Extract the [x, y] coordinate from the center of the cell holding the provided text.  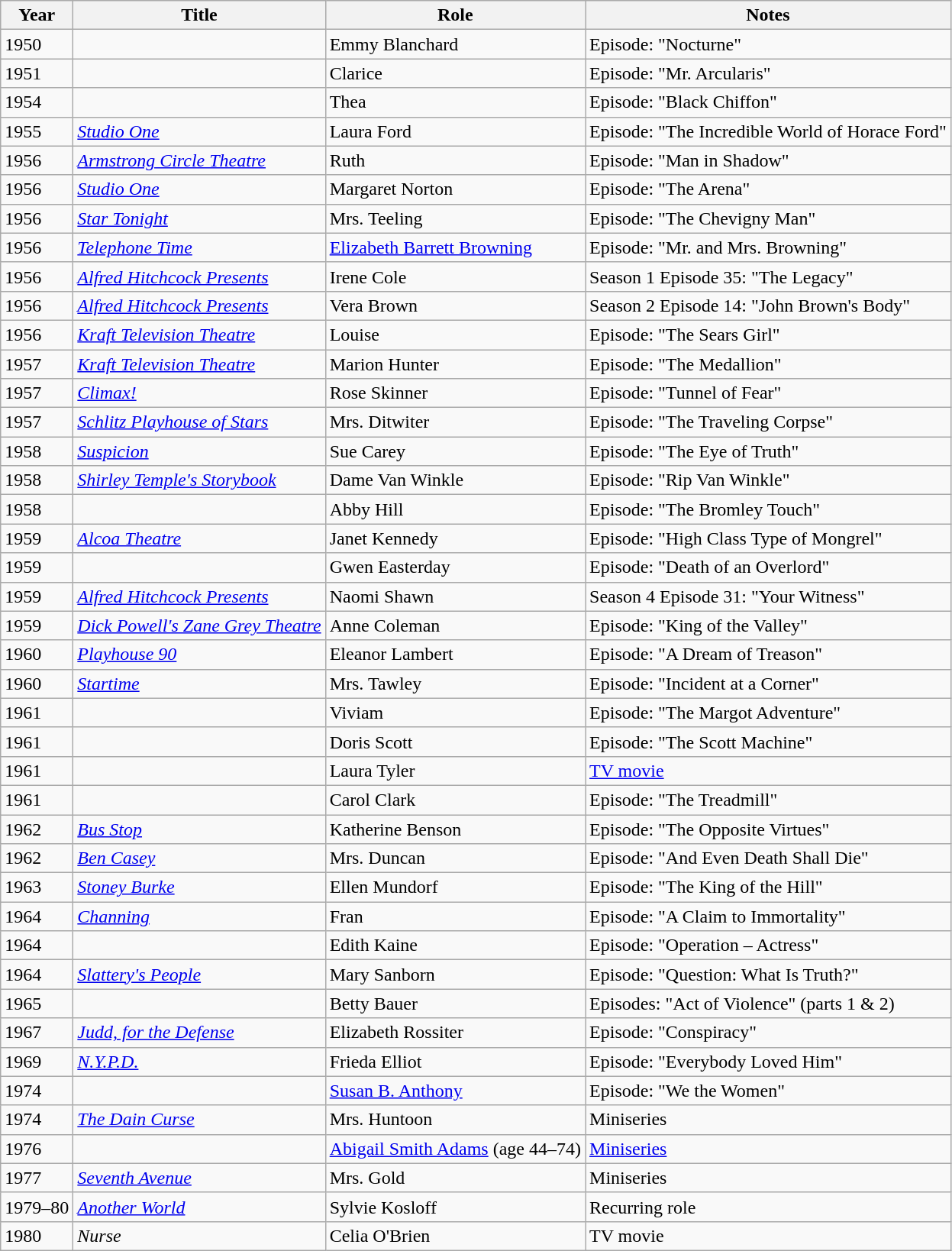
Shirley Temple's Storybook [199, 480]
1955 [37, 131]
Armstrong Circle Theatre [199, 160]
Recurring role [768, 1207]
Nurse [199, 1236]
1980 [37, 1236]
Episode: "Incident at a Corner" [768, 684]
Suspicion [199, 451]
Vera Brown [455, 305]
Episode: "Mr. Arcularis" [768, 73]
Episode: "The Opposite Virtues" [768, 829]
1965 [37, 1004]
Season 1 Episode 35: "The Legacy" [768, 276]
Mrs. Huntoon [455, 1120]
Notes [768, 15]
Dame Van Winkle [455, 480]
Frieda Elliot [455, 1062]
Laura Ford [455, 131]
Laura Tyler [455, 771]
1951 [37, 73]
Ellen Mundorf [455, 887]
Alcoa Theatre [199, 538]
Stoney Burke [199, 887]
Episode: "The King of the Hill" [768, 887]
Katherine Benson [455, 829]
Bus Stop [199, 829]
Abigail Smith Adams (age 44–74) [455, 1149]
Season 2 Episode 14: "John Brown's Body" [768, 305]
Episode: "Black Chiffon" [768, 102]
1976 [37, 1149]
Eleanor Lambert [455, 655]
Episode: "The Margot Adventure" [768, 713]
N.Y.P.D. [199, 1062]
1979–80 [37, 1207]
Doris Scott [455, 742]
Thea [455, 102]
Janet Kennedy [455, 538]
1977 [37, 1178]
Elizabeth Barrett Browning [455, 247]
Mrs. Duncan [455, 858]
Mrs. Ditwiter [455, 422]
Episode: "Question: What Is Truth?" [768, 975]
Mary Sanborn [455, 975]
Schlitz Playhouse of Stars [199, 422]
1954 [37, 102]
Title [199, 15]
Edith Kaine [455, 946]
Mrs. Teeling [455, 218]
Abby Hill [455, 509]
Ben Casey [199, 858]
Episode: "The Traveling Corpse" [768, 422]
Emmy Blanchard [455, 44]
1950 [37, 44]
Gwen Easterday [455, 567]
Role [455, 15]
Marion Hunter [455, 364]
Mrs. Tawley [455, 684]
Ruth [455, 160]
Clarice [455, 73]
Episode: "The Bromley Touch" [768, 509]
Episode: "Conspiracy" [768, 1033]
Playhouse 90 [199, 655]
Fran [455, 916]
The Dain Curse [199, 1120]
Seventh Avenue [199, 1178]
Slattery's People [199, 975]
Climax! [199, 393]
Episode: "Everybody Loved Him" [768, 1062]
Viviam [455, 713]
Episode: "High Class Type of Mongrel" [768, 538]
Naomi Shawn [455, 596]
Episode: "Man in Shadow" [768, 160]
Louise [455, 335]
Episode: "A Dream of Treason" [768, 655]
Rose Skinner [455, 393]
Star Tonight [199, 218]
Episode: "Tunnel of Fear" [768, 393]
Irene Cole [455, 276]
Episode: "The Chevigny Man" [768, 218]
Season 4 Episode 31: "Your Witness" [768, 596]
Episode: "Rip Van Winkle" [768, 480]
Episode: "We the Women" [768, 1091]
Episode: "Death of an Overlord" [768, 567]
Dick Powell's Zane Grey Theatre [199, 625]
Episode: "The Scott Machine" [768, 742]
1963 [37, 887]
Margaret Norton [455, 189]
Episodes: "Act of Violence" (parts 1 & 2) [768, 1004]
Telephone Time [199, 247]
1969 [37, 1062]
Startime [199, 684]
1967 [37, 1033]
Episode: "The Incredible World of Horace Ford" [768, 131]
Celia O'Brien [455, 1236]
Episode: "Nocturne" [768, 44]
Episode: "A Claim to Immortality" [768, 916]
Another World [199, 1207]
Channing [199, 916]
Sue Carey [455, 451]
Episode: "The Sears Girl" [768, 335]
Carol Clark [455, 800]
Episode: "King of the Valley" [768, 625]
Episode: "The Arena" [768, 189]
Episode: "The Treadmill" [768, 800]
Mrs. Gold [455, 1178]
Judd, for the Defense [199, 1033]
Elizabeth Rossiter [455, 1033]
Episode: "Mr. and Mrs. Browning" [768, 247]
Betty Bauer [455, 1004]
Episode: "And Even Death Shall Die" [768, 858]
Episode: "Operation – Actress" [768, 946]
Sylvie Kosloff [455, 1207]
Episode: "The Medallion" [768, 364]
Episode: "The Eye of Truth" [768, 451]
Susan B. Anthony [455, 1091]
Year [37, 15]
Anne Coleman [455, 625]
